Determine the (x, y) coordinate at the center of the cell enclosing the given text.  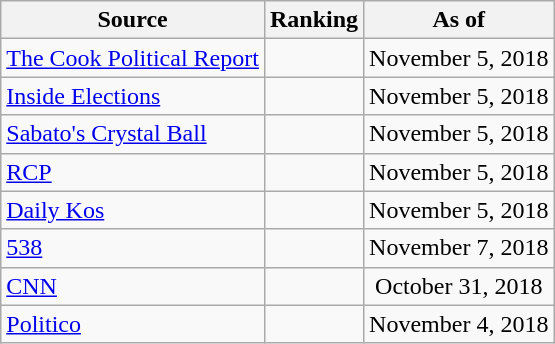
Sabato's Crystal Ball (133, 134)
Inside Elections (133, 96)
Ranking (314, 20)
November 4, 2018 (459, 324)
Source (133, 20)
538 (133, 248)
CNN (133, 286)
Politico (133, 324)
RCP (133, 172)
Daily Kos (133, 210)
October 31, 2018 (459, 286)
November 7, 2018 (459, 248)
As of (459, 20)
The Cook Political Report (133, 58)
